From the cell containing the given text, extract its center point as (x, y) coordinate. 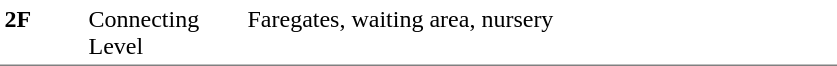
2F (42, 33)
Connecting Level (164, 33)
Faregates, waiting area, nursery (540, 33)
